Extract the [X, Y] coordinate from the center of the cell holding the provided text.  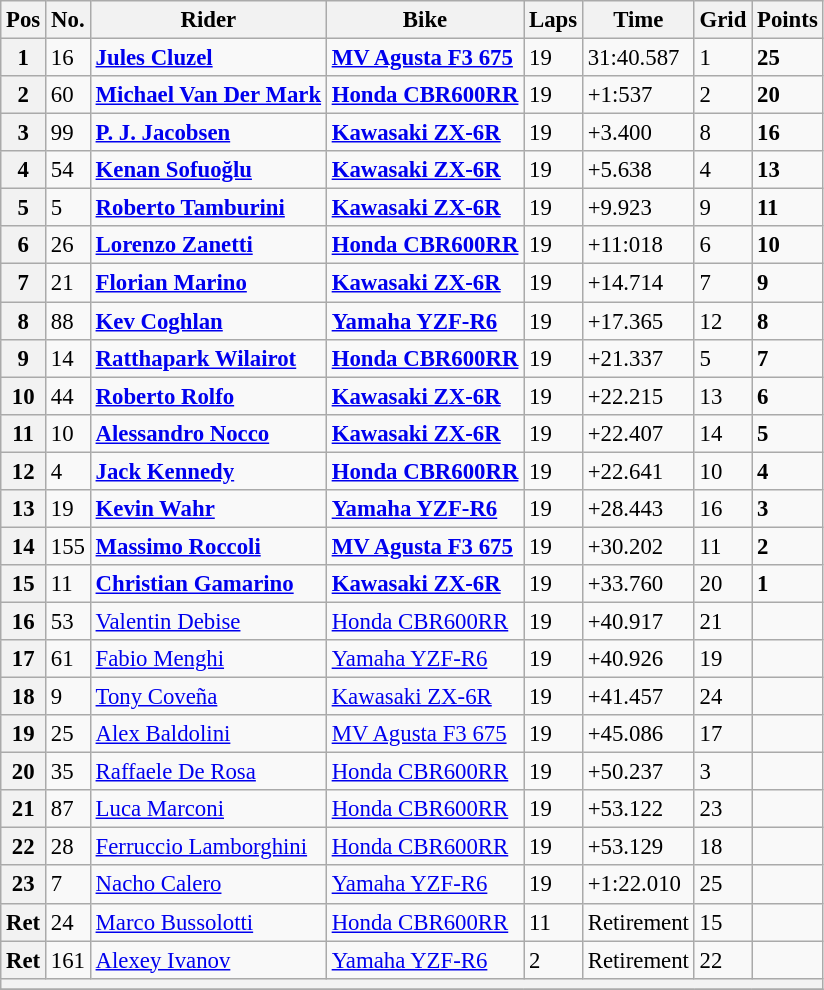
Time [638, 20]
44 [68, 396]
60 [68, 95]
+3.400 [638, 133]
Rider [208, 20]
35 [68, 772]
Points [788, 20]
+22.641 [638, 471]
Nacho Calero [208, 885]
155 [68, 546]
Florian Marino [208, 283]
54 [68, 170]
61 [68, 659]
Alexey Ivanov [208, 960]
Kevin Wahr [208, 509]
99 [68, 133]
+21.337 [638, 358]
Massimo Roccoli [208, 546]
Grid [722, 20]
Valentin Debise [208, 621]
87 [68, 809]
Ferruccio Lamborghini [208, 847]
161 [68, 960]
Roberto Rolfo [208, 396]
+22.407 [638, 433]
+11:018 [638, 245]
Alex Baldolini [208, 734]
+28.443 [638, 509]
53 [68, 621]
P. J. Jacobsen [208, 133]
+14.714 [638, 283]
+53.122 [638, 809]
Marco Bussolotti [208, 922]
Fabio Menghi [208, 659]
26 [68, 245]
Jack Kennedy [208, 471]
+40.926 [638, 659]
Luca Marconi [208, 809]
+5.638 [638, 170]
+53.129 [638, 847]
Roberto Tamburini [208, 208]
+22.215 [638, 396]
+9.923 [638, 208]
31:40.587 [638, 58]
Laps [554, 20]
Christian Gamarino [208, 584]
+40.917 [638, 621]
Jules Cluzel [208, 58]
88 [68, 321]
+50.237 [638, 772]
+33.760 [638, 584]
Tony Coveña [208, 697]
Kev Coghlan [208, 321]
Lorenzo Zanetti [208, 245]
Raffaele De Rosa [208, 772]
Alessandro Nocco [208, 433]
+45.086 [638, 734]
Michael Van Der Mark [208, 95]
28 [68, 847]
+41.457 [638, 697]
+30.202 [638, 546]
Bike [424, 20]
+17.365 [638, 321]
+1:537 [638, 95]
Ratthapark Wilairot [208, 358]
Pos [24, 20]
No. [68, 20]
Kenan Sofuoğlu [208, 170]
+1:22.010 [638, 885]
